For the text-containing cell, return its midpoint in (X, Y) coordinate format. 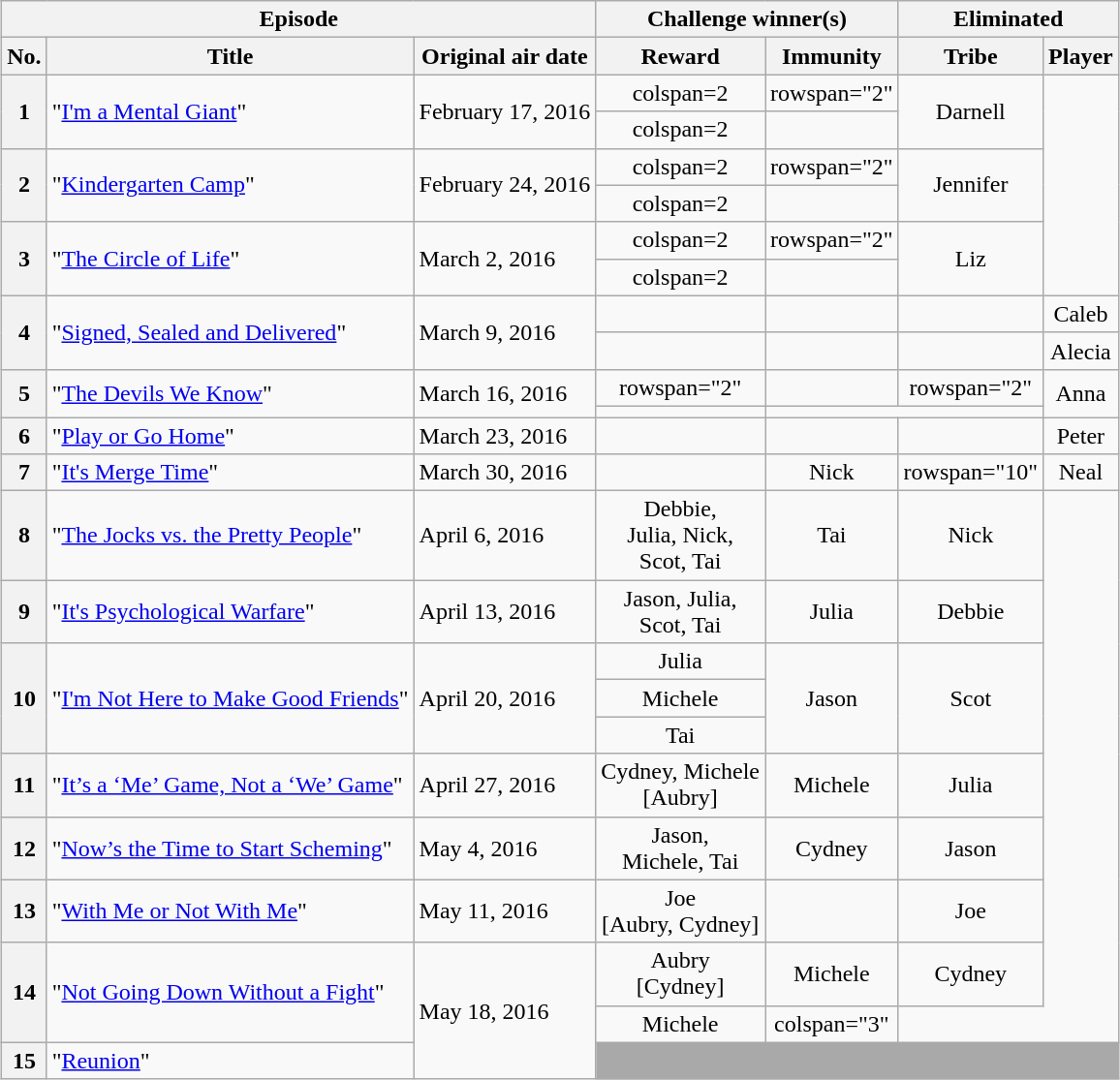
May 4, 2016 (505, 849)
5 (24, 393)
March 23, 2016 (505, 435)
"Play or Go Home" (231, 435)
No. (24, 56)
14 (24, 992)
Debbie,Julia, Nick,Scot, Tai (680, 536)
3 (24, 259)
2 (24, 185)
Reward (680, 56)
"Reunion" (231, 1061)
"Signed, Sealed and Delivered" (231, 332)
Jennifer (971, 185)
4 (24, 332)
Aubry[Cydney] (680, 974)
Eliminated (1008, 19)
March 30, 2016 (505, 473)
13 (24, 910)
April 6, 2016 (505, 536)
February 17, 2016 (505, 111)
February 24, 2016 (505, 185)
colspan="3" (832, 1024)
rowspan="10" (971, 473)
"Kindergarten Camp" (231, 185)
9 (24, 612)
"It's Merge Time" (231, 473)
"I'm a Mental Giant" (231, 111)
6 (24, 435)
Debbie (971, 612)
Alecia (1081, 351)
Episode (298, 19)
Tribe (971, 56)
8 (24, 536)
May 11, 2016 (505, 910)
Player (1081, 56)
April 27, 2016 (505, 785)
Jason,Michele, Tai (680, 849)
11 (24, 785)
12 (24, 849)
Joe (971, 910)
Immunity (832, 56)
"Not Going Down Without a Fight" (231, 992)
"The Devils We Know" (231, 393)
Caleb (1081, 314)
"The Circle of Life" (231, 259)
March 2, 2016 (505, 259)
1 (24, 111)
Liz (971, 259)
Anna (1081, 393)
Challenge winner(s) (747, 19)
Cydney, Michele[Aubry] (680, 785)
10 (24, 698)
Original air date (505, 56)
May 18, 2016 (505, 1011)
Peter (1081, 435)
"It’s a ‘Me’ Game, Not a ‘We’ Game" (231, 785)
"Now’s the Time to Start Scheming" (231, 849)
"It's Psychological Warfare" (231, 612)
Title (231, 56)
Darnell (971, 111)
Scot (971, 698)
March 16, 2016 (505, 393)
Neal (1081, 473)
7 (24, 473)
April 13, 2016 (505, 612)
15 (24, 1061)
March 9, 2016 (505, 332)
April 20, 2016 (505, 698)
Jason, Julia,Scot, Tai (680, 612)
Joe[Aubry, Cydney] (680, 910)
"The Jocks vs. the Pretty People" (231, 536)
"With Me or Not With Me" (231, 910)
"I'm Not Here to Make Good Friends" (231, 698)
